Identify which cell holds the provided text, then report its (X, Y) central coordinate. 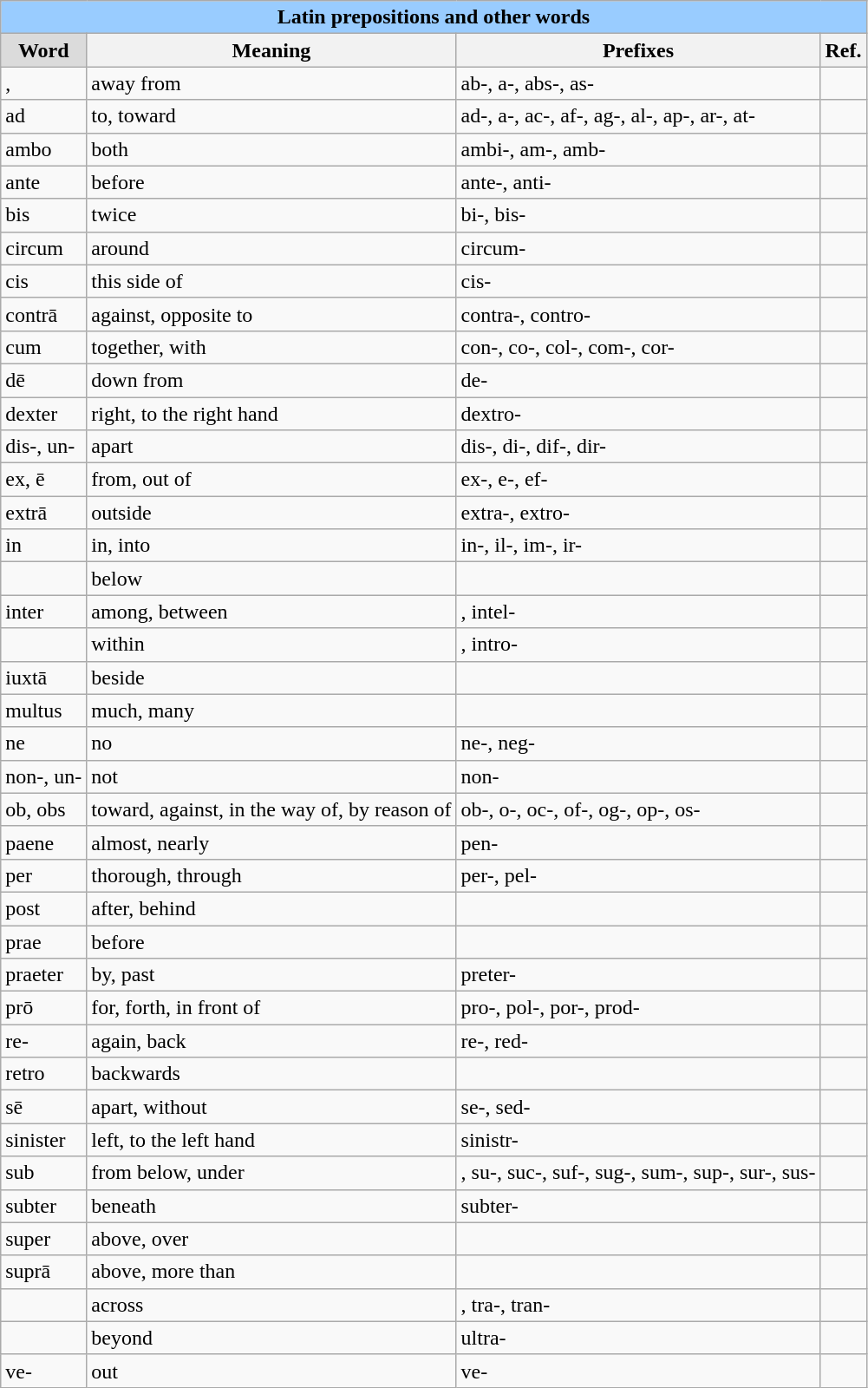
extrā (43, 513)
below (271, 579)
together, with (271, 347)
, (43, 83)
within (271, 645)
, intel- (638, 612)
not (271, 776)
sinister (43, 1140)
post (43, 908)
dis-, un- (43, 447)
contra-, contro- (638, 314)
above, more than (271, 1272)
almost, nearly (271, 842)
ante (43, 182)
for, forth, in front of (271, 1008)
multus (43, 710)
dexter (43, 414)
suprā (43, 1272)
, tra-, tran- (638, 1305)
con-, co-, col-, com-, cor- (638, 347)
beneath (271, 1206)
much, many (271, 710)
no (271, 743)
ex-, e-, ef- (638, 480)
per-, pel- (638, 875)
prae (43, 941)
right, to the right hand (271, 414)
contrā (43, 314)
from, out of (271, 480)
Ref. (843, 50)
around (271, 248)
cis (43, 281)
to, toward (271, 116)
ob, obs (43, 809)
apart (271, 447)
ambo (43, 149)
de- (638, 380)
away from (271, 83)
subter- (638, 1206)
dis-, di-, dif-, dir- (638, 447)
beside (271, 678)
inter (43, 612)
per (43, 875)
sē (43, 1107)
ambi-, am-, amb- (638, 149)
cum (43, 347)
preter- (638, 975)
Prefixes (638, 50)
cis- (638, 281)
by, past (271, 975)
across (271, 1305)
in-, il-, im-, ir- (638, 546)
ante-, anti- (638, 182)
retro (43, 1074)
prō (43, 1008)
ne-, neg- (638, 743)
above, over (271, 1239)
outside (271, 513)
circum- (638, 248)
praeter (43, 975)
subter (43, 1206)
dē (43, 380)
against, opposite to (271, 314)
ob-, o-, oc-, of-, og-, op-, os- (638, 809)
apart, without (271, 1107)
pen- (638, 842)
sub (43, 1173)
re- (43, 1041)
non-, un- (43, 776)
dextro- (638, 414)
both (271, 149)
ex, ē (43, 480)
down from (271, 380)
out (271, 1371)
sinistr- (638, 1140)
Latin prepositions and other words (434, 17)
again, back (271, 1041)
in (43, 546)
, intro- (638, 645)
pro-, pol-, por-, prod- (638, 1008)
Meaning (271, 50)
non- (638, 776)
ne (43, 743)
ad-, a-, ac-, af-, ag-, al-, ap-, ar-, at- (638, 116)
backwards (271, 1074)
se-, sed- (638, 1107)
beyond (271, 1338)
circum (43, 248)
toward, against, in the way of, by reason of (271, 809)
among, between (271, 612)
this side of (271, 281)
ab-, a-, abs-, as- (638, 83)
paene (43, 842)
, su-, suc-, suf-, sug-, sum-, sup-, sur-, sus- (638, 1173)
after, behind (271, 908)
re-, red- (638, 1041)
in, into (271, 546)
thorough, through (271, 875)
twice (271, 215)
left, to the left hand (271, 1140)
bis (43, 215)
iuxtā (43, 678)
ad (43, 116)
Word (43, 50)
extra-, extro- (638, 513)
bi-, bis- (638, 215)
from below, under (271, 1173)
ultra- (638, 1338)
super (43, 1239)
